Pinpoint the cell where the given text exists, returning its [X, Y] midpoint coordinate. 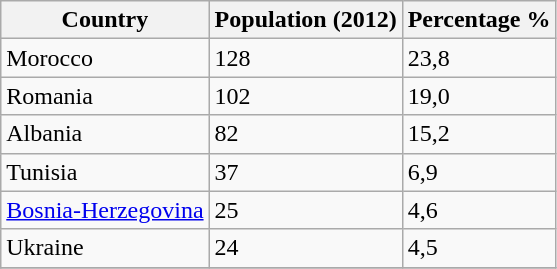
102 [306, 96]
6,9 [479, 172]
82 [306, 134]
4,5 [479, 248]
Tunisia [105, 172]
Albania [105, 134]
Bosnia-Herzegovina [105, 210]
Percentage % [479, 20]
25 [306, 210]
Country [105, 20]
19,0 [479, 96]
Population (2012) [306, 20]
Ukraine [105, 248]
128 [306, 58]
23,8 [479, 58]
24 [306, 248]
Morocco [105, 58]
4,6 [479, 210]
Romania [105, 96]
15,2 [479, 134]
37 [306, 172]
